Provide the (x, y) coordinate of the cell's center where the given text is located.  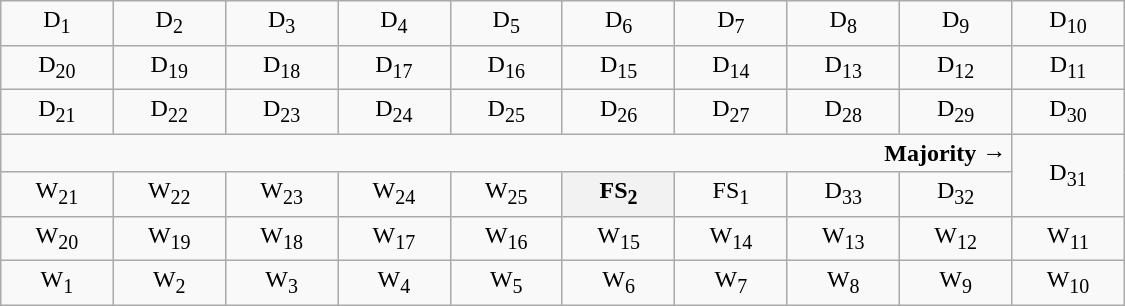
D18 (281, 67)
D22 (169, 111)
W25 (506, 194)
W8 (843, 283)
D6 (618, 23)
W10 (1068, 283)
D13 (843, 67)
D27 (731, 111)
W14 (731, 238)
W4 (394, 283)
D25 (506, 111)
W21 (57, 194)
D20 (57, 67)
D14 (731, 67)
W20 (57, 238)
W12 (955, 238)
W2 (169, 283)
D33 (843, 194)
W7 (731, 283)
D5 (506, 23)
W3 (281, 283)
D28 (843, 111)
W17 (394, 238)
W9 (955, 283)
D31 (1068, 175)
D4 (394, 23)
D19 (169, 67)
FS1 (731, 194)
W16 (506, 238)
D21 (57, 111)
D1 (57, 23)
Majority → (506, 153)
W19 (169, 238)
W1 (57, 283)
D32 (955, 194)
D8 (843, 23)
D23 (281, 111)
D26 (618, 111)
D2 (169, 23)
W6 (618, 283)
W24 (394, 194)
FS2 (618, 194)
D3 (281, 23)
D30 (1068, 111)
D16 (506, 67)
W15 (618, 238)
D29 (955, 111)
W13 (843, 238)
W18 (281, 238)
D17 (394, 67)
D12 (955, 67)
D7 (731, 23)
W5 (506, 283)
D11 (1068, 67)
W23 (281, 194)
D10 (1068, 23)
D9 (955, 23)
W11 (1068, 238)
D15 (618, 67)
W22 (169, 194)
D24 (394, 111)
